Scan for the cell matching the given text and deliver its [X, Y] coordinate at center. 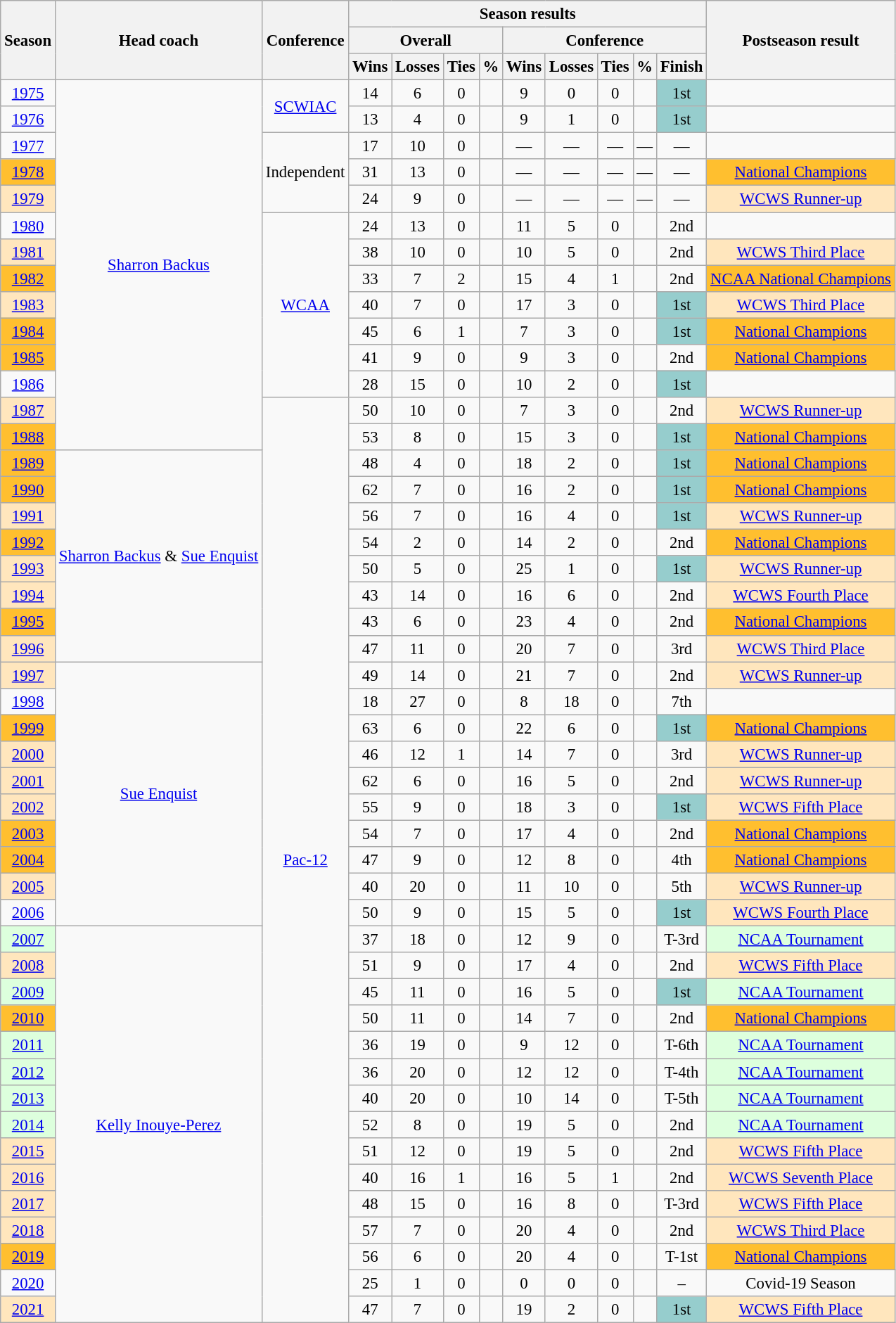
1984 [28, 331]
SCWIAC [305, 107]
Postseason result [801, 41]
1979 [28, 199]
41 [370, 358]
T-5th [681, 1098]
Sue Enquist [158, 794]
27 [418, 701]
2006 [28, 913]
55 [370, 807]
2002 [28, 807]
1976 [28, 120]
2013 [28, 1098]
Head coach [158, 41]
1997 [28, 675]
1983 [28, 305]
T-4th [681, 1072]
1988 [28, 437]
Season results [527, 14]
Pac-12 [305, 860]
1991 [28, 516]
2003 [28, 833]
– [681, 1283]
1982 [28, 279]
Overall [426, 41]
NCAA National Champions [801, 279]
1978 [28, 172]
49 [370, 675]
Sharron Backus & Sue Enquist [158, 556]
37 [370, 940]
1995 [28, 622]
1981 [28, 252]
Sharron Backus [158, 265]
28 [370, 384]
WCWS Seventh Place [801, 1177]
1985 [28, 358]
1998 [28, 701]
23 [525, 622]
2012 [28, 1072]
T-6th [681, 1045]
1992 [28, 543]
Finish [681, 67]
63 [370, 728]
2005 [28, 887]
2001 [28, 781]
1986 [28, 384]
2011 [28, 1045]
2019 [28, 1257]
2015 [28, 1151]
2004 [28, 860]
1980 [28, 226]
2014 [28, 1125]
2016 [28, 1177]
2007 [28, 940]
2009 [28, 992]
21 [525, 675]
22 [525, 728]
33 [370, 279]
2008 [28, 966]
1999 [28, 728]
T-1st [681, 1257]
2017 [28, 1204]
1996 [28, 648]
5th [681, 887]
1990 [28, 490]
1989 [28, 464]
31 [370, 172]
Independent [305, 173]
4th [681, 860]
38 [370, 252]
7th [681, 701]
52 [370, 1125]
1977 [28, 146]
Season [28, 41]
46 [370, 755]
Covid-19 Season [801, 1283]
2018 [28, 1230]
2010 [28, 1019]
WCAA [305, 305]
Kelly Inouye-Perez [158, 1125]
57 [370, 1230]
1994 [28, 596]
1993 [28, 569]
1975 [28, 94]
2021 [28, 1310]
1987 [28, 411]
2000 [28, 755]
2020 [28, 1283]
53 [370, 437]
